From the cell containing the given text, extract its center point as (x, y) coordinate. 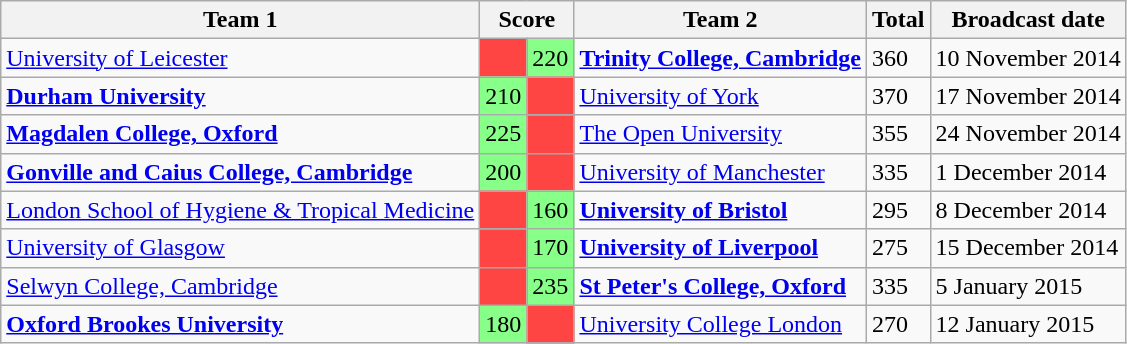
180 (504, 324)
360 (898, 58)
Selwyn College, Cambridge (240, 286)
University of Liverpool (720, 248)
270 (898, 324)
5 January 2015 (1028, 286)
Team 2 (720, 20)
15 December 2014 (1028, 248)
The Open University (720, 134)
1 December 2014 (1028, 172)
235 (550, 286)
225 (504, 134)
200 (504, 172)
Gonville and Caius College, Cambridge (240, 172)
24 November 2014 (1028, 134)
University of York (720, 96)
160 (550, 210)
370 (898, 96)
Score (527, 20)
295 (898, 210)
10 November 2014 (1028, 58)
University of Bristol (720, 210)
220 (550, 58)
355 (898, 134)
Durham University (240, 96)
St Peter's College, Oxford (720, 286)
Team 1 (240, 20)
University College London (720, 324)
Trinity College, Cambridge (720, 58)
London School of Hygiene & Tropical Medicine (240, 210)
Broadcast date (1028, 20)
170 (550, 248)
210 (504, 96)
17 November 2014 (1028, 96)
12 January 2015 (1028, 324)
275 (898, 248)
University of Manchester (720, 172)
8 December 2014 (1028, 210)
University of Glasgow (240, 248)
Total (898, 20)
Oxford Brookes University (240, 324)
University of Leicester (240, 58)
Magdalen College, Oxford (240, 134)
